Scan for the cell matching the given text and deliver its [x, y] coordinate at center. 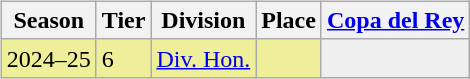
Division [204, 20]
2024–25 [48, 58]
6 [124, 58]
Season [48, 20]
Tier [124, 20]
Place [289, 20]
Copa del Rey [395, 20]
Div. Hon. [204, 58]
